Pinpoint the cell where the given text exists, returning its (X, Y) midpoint coordinate. 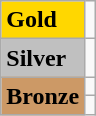
Bronze (43, 96)
Silver (43, 58)
Gold (43, 20)
